Capture the cell that displays the provided text and extract its (X, Y) central coordinate. 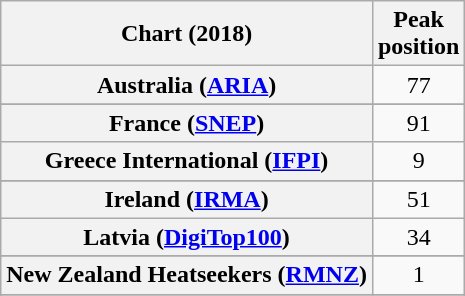
Ireland (IRMA) (187, 199)
77 (418, 85)
1 (418, 275)
Chart (2018) (187, 34)
Greece International (IFPI) (187, 161)
New Zealand Heatseekers (RMNZ) (187, 275)
Australia (ARIA) (187, 85)
France (SNEP) (187, 123)
51 (418, 199)
Latvia (DigiTop100) (187, 237)
34 (418, 237)
9 (418, 161)
Peak position (418, 34)
91 (418, 123)
